Scan for the cell matching the given text and deliver its [X, Y] coordinate at center. 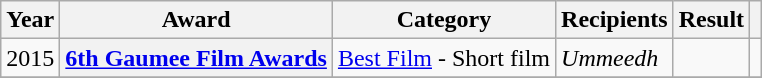
6th Gaumee Film Awards [196, 58]
2015 [30, 58]
Award [196, 20]
Best Film - Short film [444, 58]
Result [711, 20]
Year [30, 20]
Ummeedh [615, 58]
Recipients [615, 20]
Category [444, 20]
